Return the [X, Y] coordinate for the center point of the cell that contains the specified text.  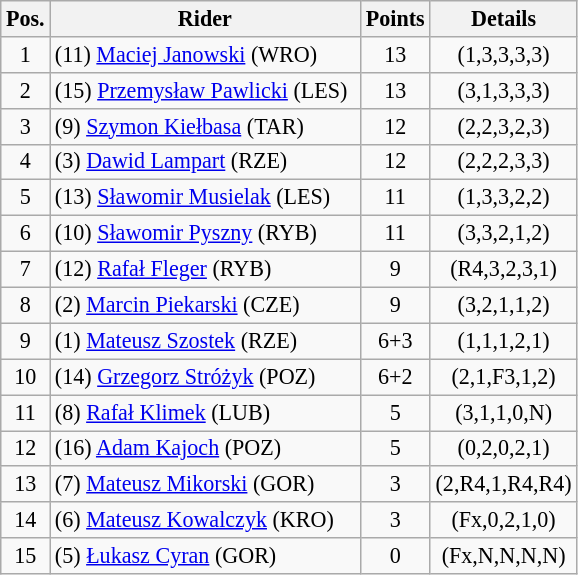
Pos. [26, 18]
1 [26, 54]
Rider [205, 18]
(2) Marcin Piekarski (CZE) [205, 305]
4 [26, 162]
(R4,3,2,3,1) [503, 269]
(Fx,N,N,N,N) [503, 556]
(1) Mateusz Szostek (RZE) [205, 341]
(8) Rafał Klimek (LUB) [205, 412]
(9) Szymon Kiełbasa (TAR) [205, 126]
(16) Adam Kajoch (POZ) [205, 448]
2 [26, 90]
(10) Sławomir Pyszny (RYB) [205, 233]
(2,R4,1,R4,R4) [503, 484]
(12) Rafał Fleger (RYB) [205, 269]
10 [26, 377]
15 [26, 556]
(0,2,0,2,1) [503, 448]
(3,2,1,1,2) [503, 305]
(14) Grzegorz Stróżyk (POZ) [205, 377]
(3,3,2,1,2) [503, 233]
(3,1,3,3,3) [503, 90]
(3,1,1,0,N) [503, 412]
Details [503, 18]
(1,3,3,2,2) [503, 198]
(2,1,F3,1,2) [503, 377]
7 [26, 269]
Points [395, 18]
(11) Maciej Janowski (WRO) [205, 54]
6+3 [395, 341]
0 [395, 556]
14 [26, 520]
6 [26, 233]
(Fx,0,2,1,0) [503, 520]
8 [26, 305]
(2,2,3,2,3) [503, 126]
(6) Mateusz Kowalczyk (KRO) [205, 520]
6+2 [395, 377]
(13) Sławomir Musielak (LES) [205, 198]
(1,1,1,2,1) [503, 341]
(5) Łukasz Cyran (GOR) [205, 556]
(2,2,2,3,3) [503, 162]
(7) Mateusz Mikorski (GOR) [205, 484]
(1,3,3,3,3) [503, 54]
(15) Przemysław Pawlicki (LES) [205, 90]
(3) Dawid Lampart (RZE) [205, 162]
